Determine the [x, y] coordinate at the center of the cell enclosing the given text.  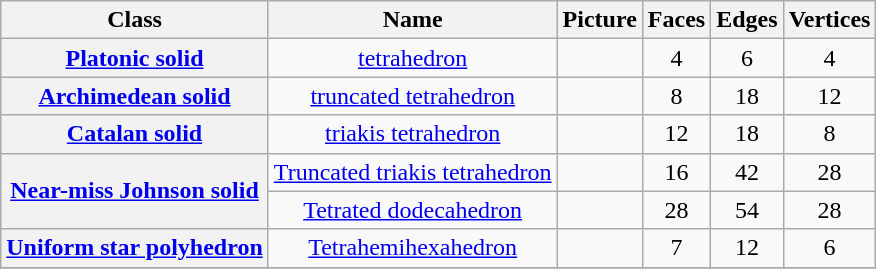
54 [747, 210]
Platonic solid [135, 58]
Edges [747, 20]
Truncated triakis tetrahedron [412, 172]
Picture [600, 20]
42 [747, 172]
Name [412, 20]
Near-miss Johnson solid [135, 191]
tetrahedron [412, 58]
7 [676, 248]
Archimedean solid [135, 96]
Vertices [830, 20]
16 [676, 172]
Faces [676, 20]
truncated tetrahedron [412, 96]
triakis tetrahedron [412, 134]
Tetrated dodecahedron [412, 210]
Tetrahemihexahedron [412, 248]
Class [135, 20]
Uniform star polyhedron [135, 248]
Catalan solid [135, 134]
